Return the (x, y) coordinate for the center point of the cell that contains the specified text.  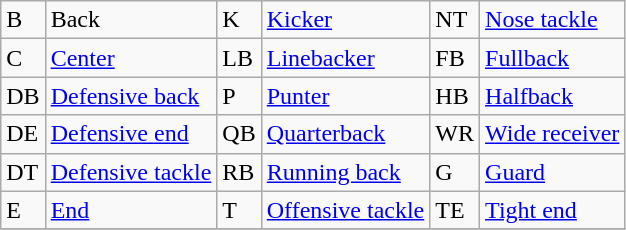
NT (455, 20)
End (131, 210)
RB (239, 172)
TE (455, 210)
Center (131, 58)
FB (455, 58)
LB (239, 58)
E (23, 210)
B (23, 20)
G (455, 172)
Kicker (346, 20)
Offensive tackle (346, 210)
T (239, 210)
Running back (346, 172)
QB (239, 134)
Tight end (552, 210)
Fullback (552, 58)
Wide receiver (552, 134)
WR (455, 134)
Guard (552, 172)
DE (23, 134)
K (239, 20)
C (23, 58)
Quarterback (346, 134)
DB (23, 96)
Nose tackle (552, 20)
DT (23, 172)
Back (131, 20)
Linebacker (346, 58)
P (239, 96)
Defensive end (131, 134)
Punter (346, 96)
Halfback (552, 96)
Defensive tackle (131, 172)
Defensive back (131, 96)
HB (455, 96)
